Search for the cell housing the specified text and yield its (x, y) center coordinate. 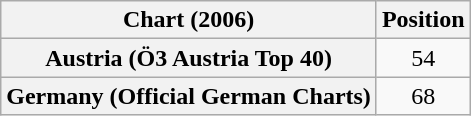
Position (423, 20)
Germany (Official German Charts) (189, 96)
Chart (2006) (189, 20)
68 (423, 96)
54 (423, 58)
Austria (Ö3 Austria Top 40) (189, 58)
